Provide the (x, y) coordinate of the cell's center where the given text is located.  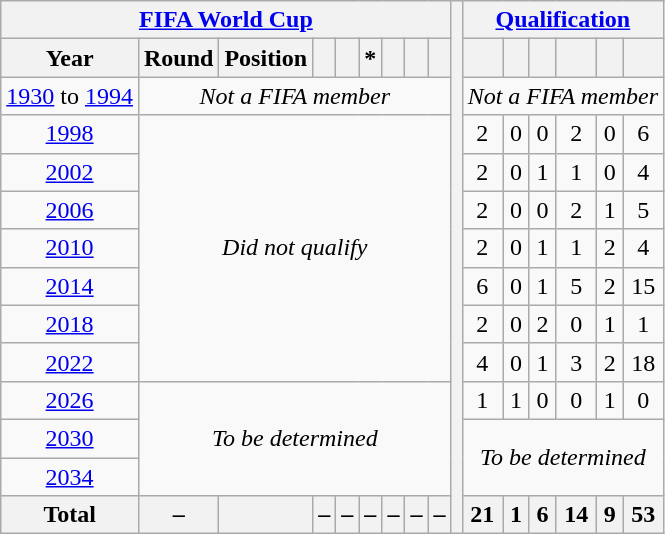
3 (576, 362)
2002 (70, 172)
2010 (70, 248)
2030 (70, 438)
1998 (70, 134)
FIFA World Cup (226, 20)
2026 (70, 400)
Year (70, 58)
2018 (70, 324)
Did not qualify (294, 248)
2034 (70, 477)
53 (644, 515)
18 (644, 362)
21 (482, 515)
Total (70, 515)
15 (644, 286)
2014 (70, 286)
Qualification (562, 20)
* (370, 58)
1930 to 1994 (70, 96)
14 (576, 515)
2022 (70, 362)
2006 (70, 210)
Position (266, 58)
Round (178, 58)
9 (610, 515)
